Output the (x, y) coordinate of the center of the cell containing the given text.  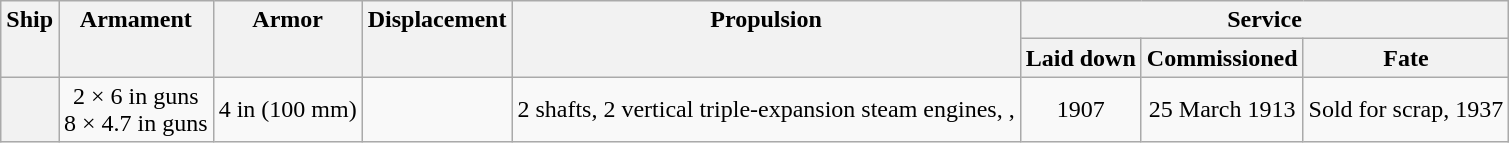
Ship (30, 39)
Armor (288, 39)
Armament (136, 39)
4 in (100 mm) (288, 110)
Service (1264, 20)
Commissioned (1222, 58)
2 shafts, 2 vertical triple-expansion steam engines, , (766, 110)
2 × 6 in guns8 × 4.7 in guns (136, 110)
1907 (1080, 110)
25 March 1913 (1222, 110)
Displacement (437, 39)
Fate (1406, 58)
Laid down (1080, 58)
Sold for scrap, 1937 (1406, 110)
Propulsion (766, 39)
